Return the [X, Y] coordinate for the center point of the cell that contains the specified text.  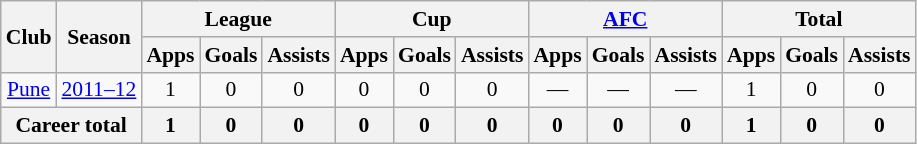
Club [29, 36]
Total [819, 19]
League [238, 19]
Cup [432, 19]
2011–12 [98, 90]
Pune [29, 90]
AFC [625, 19]
Season [98, 36]
Career total [72, 126]
